Locate the cell with the specified text and output its [x, y] center coordinate. 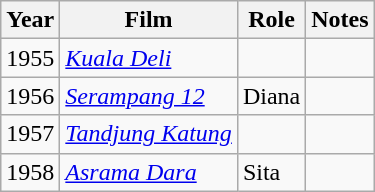
Diana [271, 96]
Year [30, 20]
Tandjung Katung [149, 134]
1956 [30, 96]
1955 [30, 58]
Film [149, 20]
Notes [340, 20]
Asrama Dara [149, 172]
1958 [30, 172]
Sita [271, 172]
Role [271, 20]
Serampang 12 [149, 96]
1957 [30, 134]
Kuala Deli [149, 58]
